Identify which cell holds the provided text, then report its [X, Y] central coordinate. 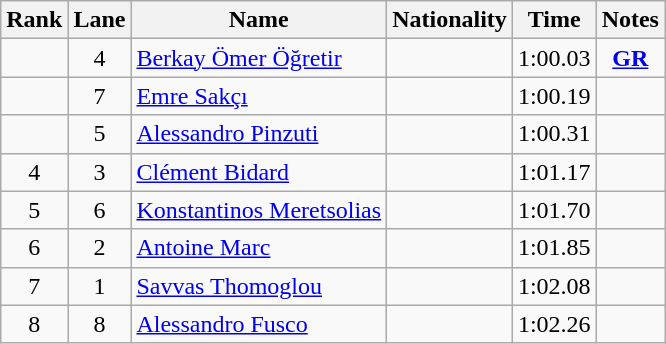
Konstantinos Meretsolias [259, 210]
1:01.70 [554, 210]
3 [100, 172]
Alessandro Pinzuti [259, 134]
1:00.31 [554, 134]
1:02.26 [554, 324]
Antoine Marc [259, 248]
1:02.08 [554, 286]
1:00.19 [554, 96]
Clément Bidard [259, 172]
Notes [630, 20]
1:01.17 [554, 172]
Name [259, 20]
Emre Sakçı [259, 96]
1:01.85 [554, 248]
Berkay Ömer Öğretir [259, 58]
Nationality [450, 20]
Savvas Thomoglou [259, 286]
2 [100, 248]
Lane [100, 20]
1 [100, 286]
Alessandro Fusco [259, 324]
GR [630, 58]
Rank [34, 20]
Time [554, 20]
1:00.03 [554, 58]
